Output the (x, y) coordinate of the center of the cell containing the given text.  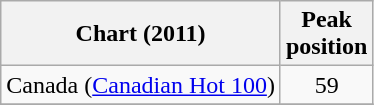
Chart (2011) (141, 34)
59 (326, 85)
Canada (Canadian Hot 100) (141, 85)
Peakposition (326, 34)
